Pinpoint the cell where the given text exists, returning its [x, y] midpoint coordinate. 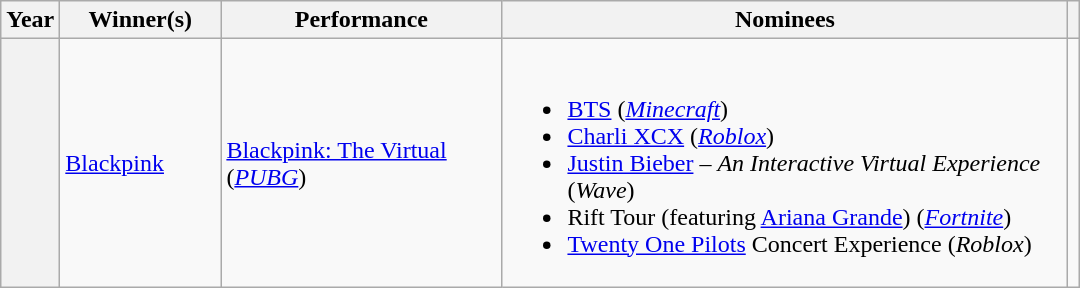
Nominees [785, 20]
Year [30, 20]
Blackpink: The Virtual (PUBG) [362, 163]
Blackpink [140, 163]
Winner(s) [140, 20]
Performance [362, 20]
